Pinpoint the cell where the given text exists, returning its (X, Y) midpoint coordinate. 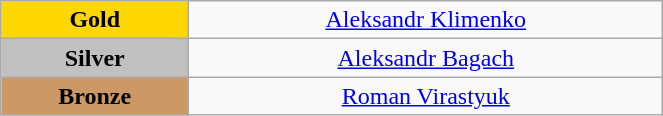
Aleksandr Klimenko (426, 20)
Aleksandr Bagach (426, 58)
Roman Virastyuk (426, 96)
Gold (95, 20)
Silver (95, 58)
Bronze (95, 96)
